Capture the cell that displays the provided text and extract its (X, Y) central coordinate. 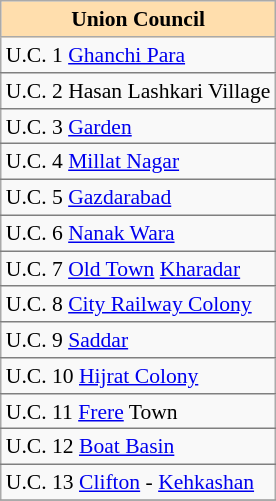
U.C. 10 Hijrat Colony (138, 376)
U.C. 8 City Railway Colony (138, 304)
U.C. 13 Clifton - Kehkashan (138, 482)
U.C. 5 Gazdarabad (138, 197)
Union Council (138, 19)
U.C. 12 Boat Basin (138, 447)
U.C. 4 Millat Nagar (138, 162)
U.C. 2 Hasan Lashkari Village (138, 91)
U.C. 3 Garden (138, 126)
U.C. 7 Old Town Kharadar (138, 269)
U.C. 6 Nanak Wara (138, 233)
U.C. 1 Ghanchi Para (138, 55)
U.C. 9 Saddar (138, 340)
U.C. 11 Frere Town (138, 411)
